Output the [x, y] coordinate of the center of the cell containing the given text.  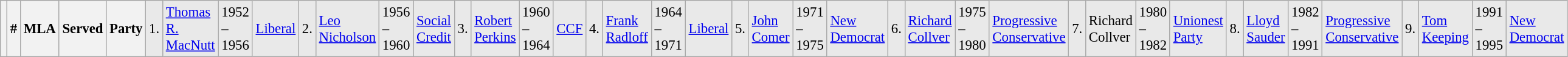
1960 – 1964 [536, 29]
8. [1235, 29]
Unionest Party [1198, 29]
CCF [570, 29]
Leo Nicholson [347, 29]
Social Credit [434, 29]
1. [154, 29]
1952 – 1956 [235, 29]
4. [595, 29]
1991 – 1995 [1489, 29]
Tom Keeping [1445, 29]
3. [463, 29]
MLA [40, 29]
1956 – 1960 [396, 29]
# [13, 29]
John Comer [771, 29]
9. [1411, 29]
1980 – 1982 [1153, 29]
1975 – 1980 [972, 29]
Robert Perkins [495, 29]
2. [308, 29]
5. [741, 29]
Party [126, 29]
7. [1077, 29]
Served [83, 29]
Thomas R. MacNutt [190, 29]
1982 – 1991 [1305, 29]
Frank Radloff [627, 29]
1964 – 1971 [668, 29]
6. [896, 29]
1971 – 1975 [810, 29]
Lloyd Sauder [1266, 29]
